Identify which cell holds the provided text, then report its (X, Y) central coordinate. 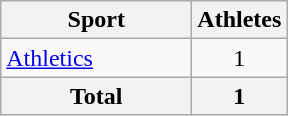
Sport (96, 20)
Total (96, 96)
Athletics (96, 58)
Athletes (240, 20)
